From the cell containing the given text, extract its center point as (X, Y) coordinate. 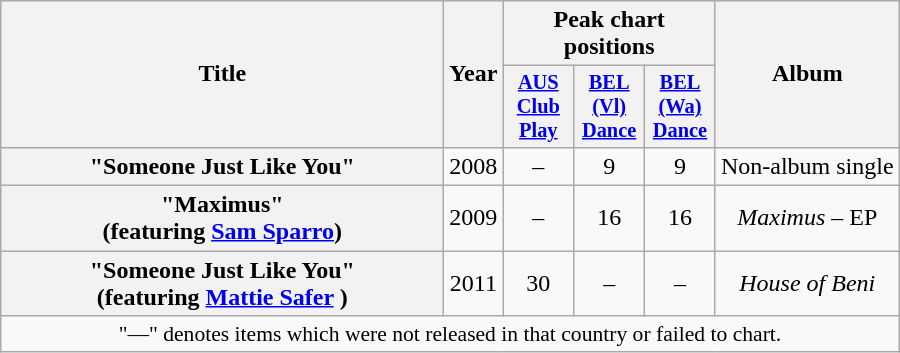
Non-album single (807, 166)
Title (222, 74)
BEL(Vl)Dance (610, 107)
"—" denotes items which were not released in that country or failed to chart. (450, 334)
Maximus – EP (807, 218)
BEL(Wa)Dance (680, 107)
2009 (474, 218)
Peak chart positions (610, 34)
House of Beni (807, 284)
AUSClubPlay (538, 107)
30 (538, 284)
"Maximus" (featuring Sam Sparro) (222, 218)
2008 (474, 166)
2011 (474, 284)
"Someone Just Like You" (featuring Mattie Safer ) (222, 284)
Year (474, 74)
"Someone Just Like You" (222, 166)
Album (807, 74)
